Capture the cell that displays the provided text and extract its (X, Y) central coordinate. 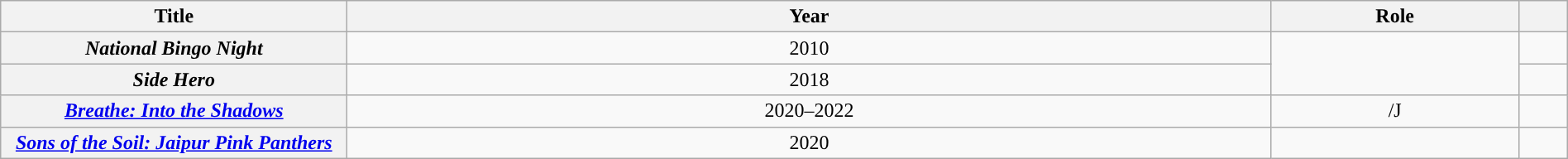
Side Hero (174, 79)
2010 (809, 48)
Breathe: Into the Shadows (174, 111)
/J (1394, 111)
Title (174, 17)
National Bingo Night (174, 48)
2018 (809, 79)
2020–2022 (809, 111)
Role (1394, 17)
Sons of the Soil: Jaipur Pink Panthers (174, 142)
2020 (809, 142)
Year (809, 17)
